Capture the cell that displays the provided text and extract its [X, Y] central coordinate. 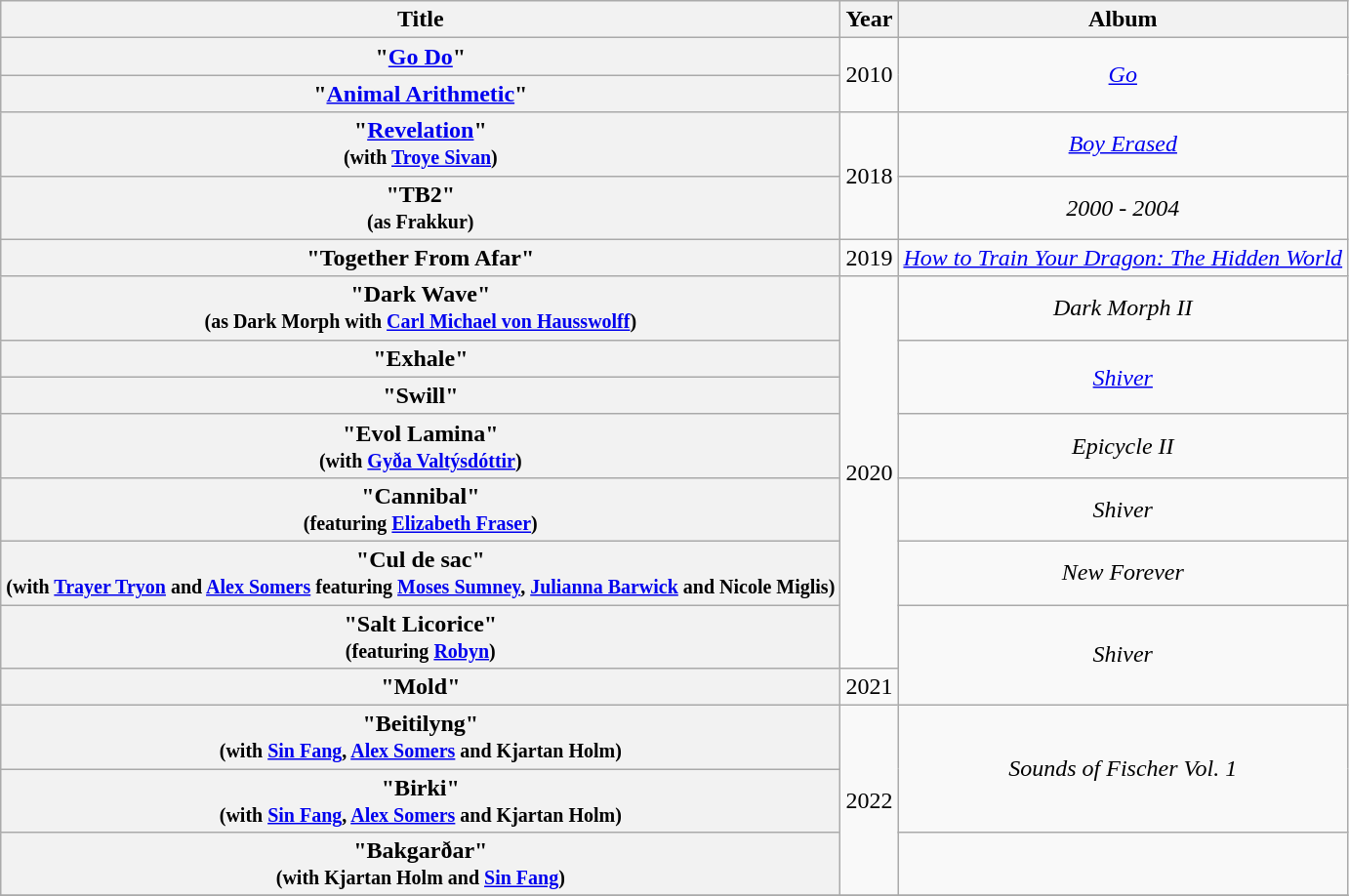
2022 [869, 800]
"Bakgarðar" (with Kjartan Holm and Sin Fang) [421, 865]
2019 [869, 258]
2020 [869, 472]
"Go Do" [421, 57]
2010 [869, 75]
Boy Erased [1123, 144]
"Evol Lamina" (with Gyða Valtýsdóttir) [421, 445]
"Cul de sac" (with Trayer Tryon and Alex Somers featuring Moses Sumney, Julianna Barwick and Nicole Miglis) [421, 572]
"Exhale" [421, 358]
Dark Morph II [1123, 308]
Title [421, 20]
"Together From Afar" [421, 258]
"Mold" [421, 687]
Sounds of Fischer Vol. 1 [1123, 769]
"Salt Licorice" (featuring Robyn) [421, 636]
Year [869, 20]
"Beitilyng" (with Sin Fang, Alex Somers and Kjartan Holm) [421, 738]
2018 [869, 176]
"Dark Wave" (as Dark Morph with Carl Michael von Hausswolff) [421, 308]
2000 - 2004 [1123, 207]
"TB2" (as Frakkur) [421, 207]
2021 [869, 687]
Go [1123, 75]
"Swill" [421, 395]
Album [1123, 20]
Epicycle II [1123, 445]
"Birki" (with Sin Fang, Alex Somers and Kjartan Holm) [421, 800]
How to Train Your Dragon: The Hidden World [1123, 258]
"Revelation" (with Troye Sivan) [421, 144]
New Forever [1123, 572]
"Animal Arithmetic" [421, 94]
"Cannibal" (featuring Elizabeth Fraser) [421, 509]
